Locate the cell with the specified text and output its (x, y) center coordinate. 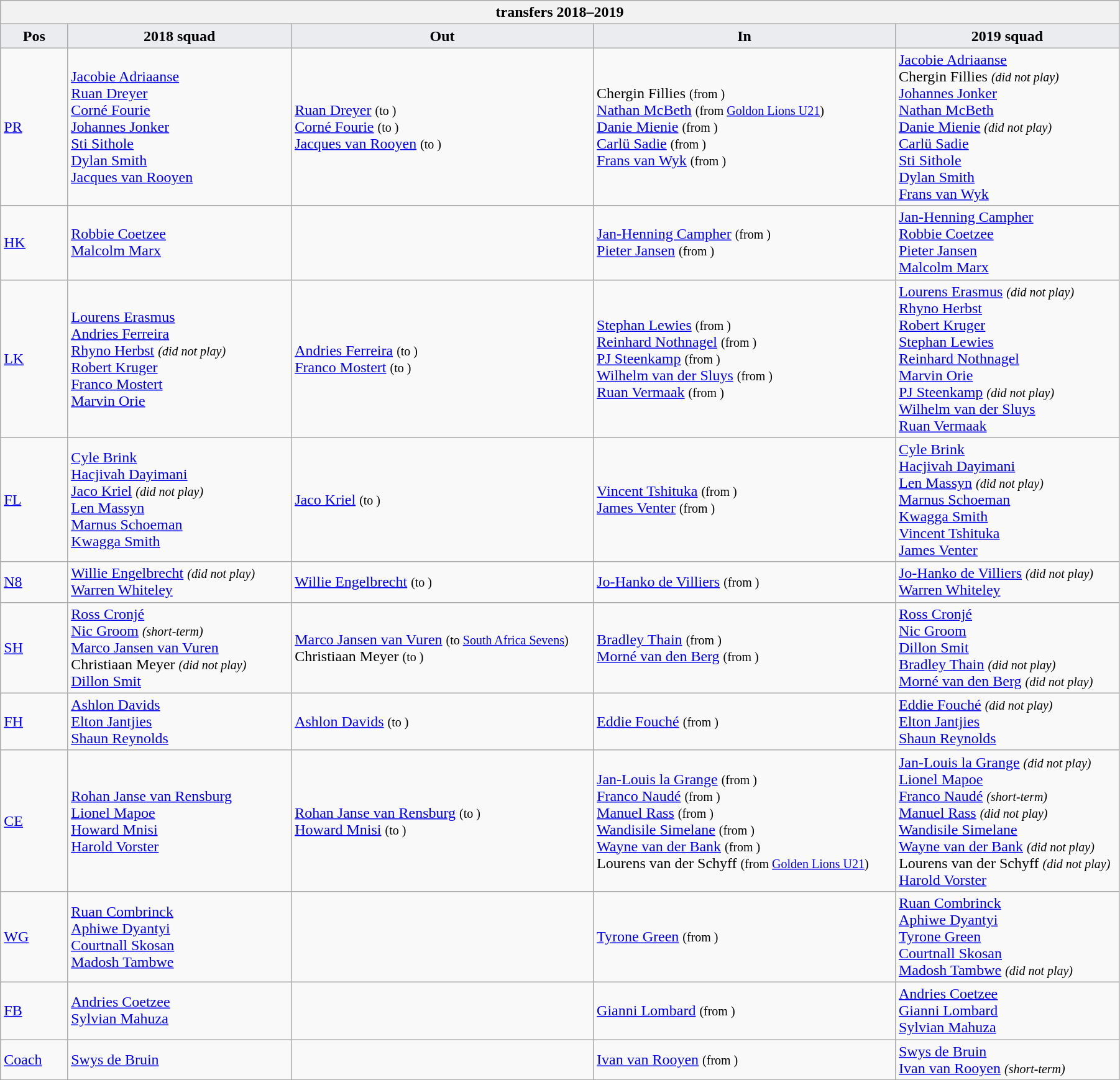
Stephan Lewies (from ) Reinhard Nothnagel (from ) PJ Steenkamp (from ) Wilhelm van der Sluys (from ) Ruan Vermaak (from ) (745, 359)
Out (443, 36)
FH (34, 721)
WG (34, 936)
Ruan Dreyer (to ) Corné Fourie (to ) Jacques van Rooyen (to ) (443, 127)
Jo-Hanko de Villiers (did not play) Warren Whiteley (1007, 582)
Willie Engelbrecht (did not play) Warren Whiteley (180, 582)
Cyle Brink Hacjivah Dayimani Jaco Kriel (did not play) Len Massyn Marnus Schoeman Kwagga Smith (180, 500)
In (745, 36)
Gianni Lombard (from ) (745, 1010)
Coach (34, 1059)
Andries Ferreira (to ) Franco Mostert (to ) (443, 359)
Rohan Janse van Rensburg Lionel Mapoe Howard Mnisi Harold Vorster (180, 820)
Willie Engelbrecht (to ) (443, 582)
HK (34, 242)
FB (34, 1010)
Ross Cronjé Nic Groom (short-term) Marco Jansen van Vuren Christiaan Meyer (did not play) Dillon Smit (180, 648)
Marco Jansen van Vuren (to South Africa Sevens) Christiaan Meyer (to ) (443, 648)
2018 squad (180, 36)
Chergin Fillies (from ) Nathan McBeth (from Goldon Lions U21) Danie Mienie (from ) Carlü Sadie (from ) Frans van Wyk (from ) (745, 127)
Jan-Henning Campher (from ) Pieter Jansen (from ) (745, 242)
PR (34, 127)
Ashlon Davids (to ) (443, 721)
Ivan van Rooyen (from ) (745, 1059)
N8 (34, 582)
Ashlon Davids Elton Jantjies Shaun Reynolds (180, 721)
Ruan Combrinck Aphiwe Dyantyi Tyrone Green Courtnall Skosan Madosh Tambwe (did not play) (1007, 936)
Eddie Fouché (from ) (745, 721)
Robbie Coetzee Malcolm Marx (180, 242)
Ruan Combrinck Aphiwe Dyantyi Courtnall Skosan Madosh Tambwe (180, 936)
Jacobie Adriaanse Ruan Dreyer Corné Fourie Johannes Jonker Sti Sithole Dylan Smith Jacques van Rooyen (180, 127)
CE (34, 820)
Andries Coetzee Gianni Lombard Sylvian Mahuza (1007, 1010)
Ross Cronjé Nic Groom Dillon Smit Bradley Thain (did not play) Morné van den Berg (did not play) (1007, 648)
Pos (34, 36)
Swys de Bruin Ivan van Rooyen (short-term) (1007, 1059)
Bradley Thain (from ) Morné van den Berg (from ) (745, 648)
transfers 2018–2019 (560, 12)
2019 squad (1007, 36)
LK (34, 359)
FL (34, 500)
Jan-Henning Campher Robbie Coetzee Pieter Jansen Malcolm Marx (1007, 242)
SH (34, 648)
Lourens Erasmus Andries Ferreira Rhyno Herbst (did not play) Robert Kruger Franco Mostert Marvin Orie (180, 359)
Tyrone Green (from ) (745, 936)
Rohan Janse van Rensburg (to ) Howard Mnisi (to ) (443, 820)
Andries Coetzee Sylvian Mahuza (180, 1010)
Swys de Bruin (180, 1059)
Vincent Tshituka (from ) James Venter (from ) (745, 500)
Cyle Brink Hacjivah Dayimani Len Massyn (did not play) Marnus Schoeman Kwagga Smith Vincent Tshituka James Venter (1007, 500)
Jo-Hanko de Villiers (from ) (745, 582)
Jaco Kriel (to ) (443, 500)
Eddie Fouché (did not play) Elton Jantjies Shaun Reynolds (1007, 721)
